Search for the cell housing the specified text and yield its (x, y) center coordinate. 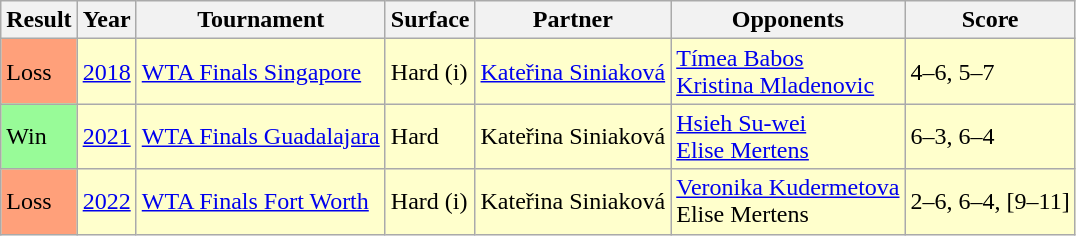
2018 (106, 72)
Veronika Kudermetova Elise Mertens (788, 202)
2021 (106, 136)
Tournament (260, 20)
6–3, 6–4 (990, 136)
Opponents (788, 20)
Hsieh Su-wei Elise Mertens (788, 136)
WTA Finals Singapore (260, 72)
Surface (430, 20)
WTA Finals Fort Worth (260, 202)
Partner (573, 20)
Year (106, 20)
Tímea Babos Kristina Mladenovic (788, 72)
Result (39, 20)
4–6, 5–7 (990, 72)
Hard (430, 136)
WTA Finals Guadalajara (260, 136)
Score (990, 20)
Win (39, 136)
2–6, 6–4, [9–11] (990, 202)
2022 (106, 202)
